Pinpoint the cell where the given text exists, returning its [X, Y] midpoint coordinate. 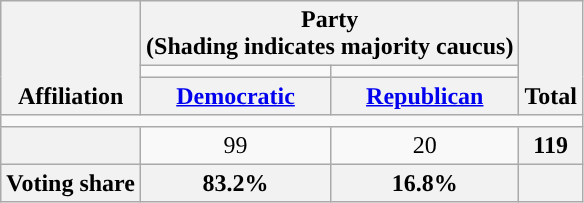
Party (Shading indicates majority caucus) [330, 34]
Democratic [236, 96]
83.2% [236, 183]
20 [425, 145]
99 [236, 145]
16.8% [425, 183]
Affiliation [71, 58]
Total [551, 58]
119 [551, 145]
Republican [425, 96]
Voting share [71, 183]
